Determine the (X, Y) coordinate at the center of the cell enclosing the given text.  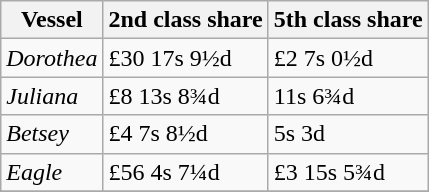
£3 15s 5¾d (348, 172)
Betsey (52, 134)
5s 3d (348, 134)
Juliana (52, 96)
5th class share (348, 20)
Dorothea (52, 58)
Vessel (52, 20)
Eagle (52, 172)
£56 4s 7¼d (186, 172)
£8 13s 8¾d (186, 96)
£30 17s 9½d (186, 58)
£2 7s 0½d (348, 58)
2nd class share (186, 20)
11s 6¾d (348, 96)
£4 7s 8½d (186, 134)
